Output the [X, Y] coordinate of the center of the cell containing the given text.  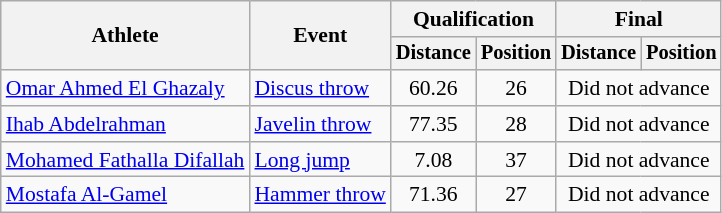
Mostafa Al-Gamel [126, 195]
26 [516, 88]
Athlete [126, 36]
71.36 [434, 195]
Final [638, 19]
Long jump [320, 160]
60.26 [434, 88]
Omar Ahmed El Ghazaly [126, 88]
Javelin throw [320, 124]
Discus throw [320, 88]
Event [320, 36]
77.35 [434, 124]
28 [516, 124]
Qualification [474, 19]
27 [516, 195]
Ihab Abdelrahman [126, 124]
7.08 [434, 160]
37 [516, 160]
Hammer throw [320, 195]
Mohamed Fathalla Difallah [126, 160]
